Capture the cell that displays the provided text and extract its [X, Y] central coordinate. 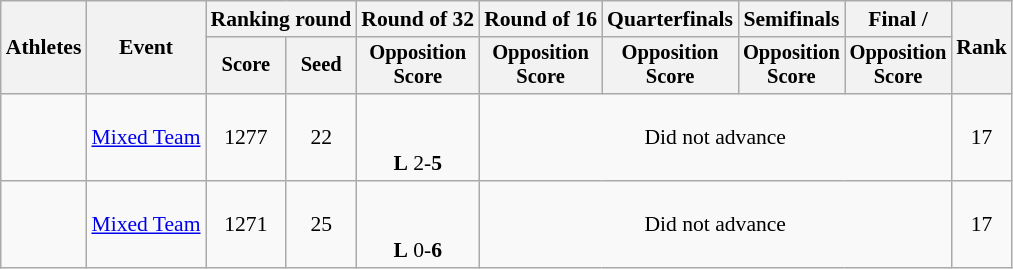
Round of 16 [540, 19]
Semifinals [792, 19]
1271 [246, 224]
1277 [246, 138]
Score [246, 66]
L 2-5 [418, 138]
Athletes [44, 48]
Ranking round [282, 19]
Event [146, 48]
Seed [321, 66]
Round of 32 [418, 19]
22 [321, 138]
25 [321, 224]
L 0-6 [418, 224]
Quarterfinals [670, 19]
Rank [982, 48]
Final / [898, 19]
